Identify which cell holds the provided text, then report its [x, y] central coordinate. 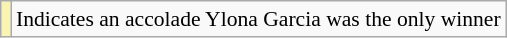
Indicates an accolade Ylona Garcia was the only winner [258, 19]
